Determine the [x, y] coordinate at the center of the cell enclosing the given text.  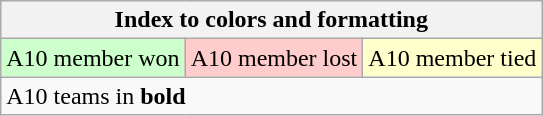
A10 teams in bold [272, 96]
A10 member lost [274, 58]
A10 member won [93, 58]
A10 member tied [452, 58]
Index to colors and formatting [272, 20]
